From the cell containing the given text, extract its center point as (x, y) coordinate. 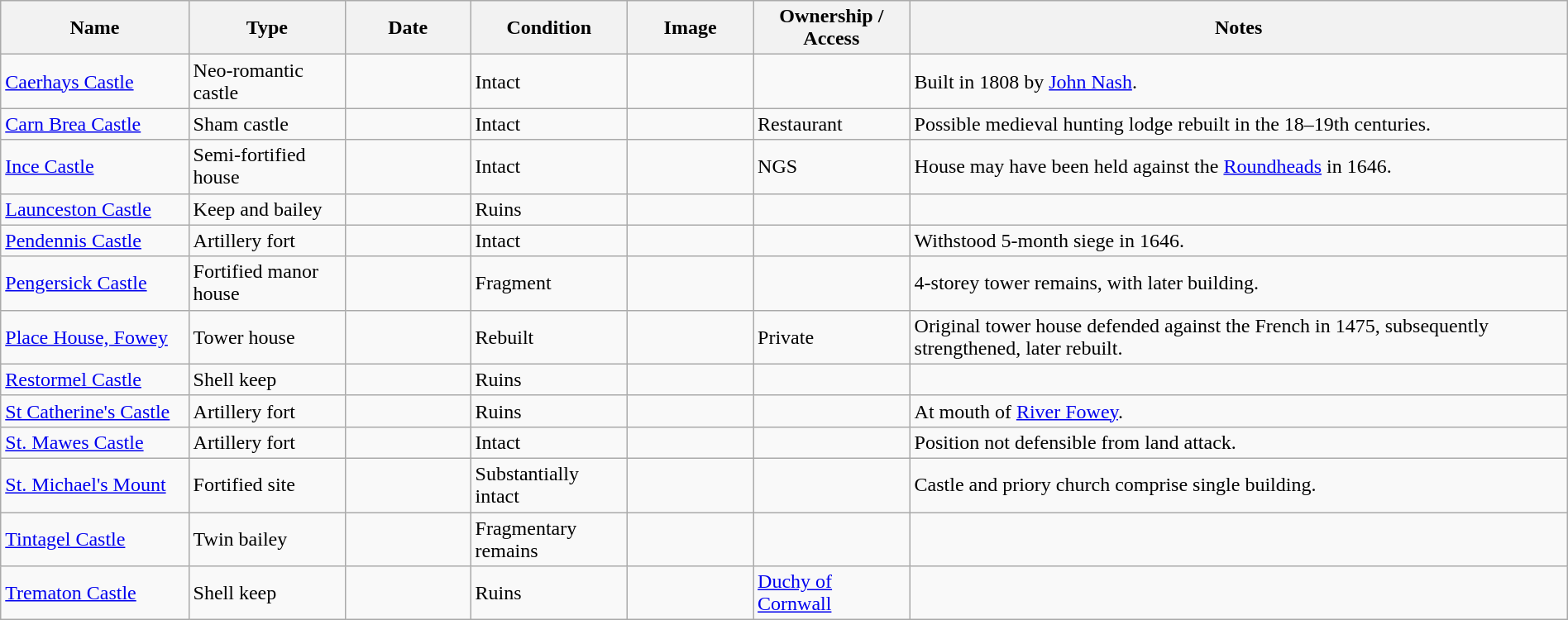
Position not defensible from land attack. (1239, 442)
Withstood 5-month siege in 1646. (1239, 241)
Restormel Castle (94, 379)
Image (691, 28)
St. Michael's Mount (94, 484)
Rebuilt (549, 337)
Ownership / Access (832, 28)
Possible medieval hunting lodge rebuilt in the 18–19th centuries. (1239, 124)
Sham castle (266, 124)
Name (94, 28)
Castle and priory church comprise single building. (1239, 484)
Caerhays Castle (94, 81)
Trematon Castle (94, 594)
Pengersick Castle (94, 283)
St. Mawes Castle (94, 442)
4-storey tower remains, with later building. (1239, 283)
Tintagel Castle (94, 539)
Condition (549, 28)
Tower house (266, 337)
Private (832, 337)
Fortified site (266, 484)
Fortified manor house (266, 283)
St Catherine's Castle (94, 411)
Restaurant (832, 124)
Semi-fortified house (266, 167)
Twin bailey (266, 539)
Keep and bailey (266, 209)
Place House, Fowey (94, 337)
Fragment (549, 283)
Date (409, 28)
Fragmentary remains (549, 539)
Built in 1808 by John Nash. (1239, 81)
Pendennis Castle (94, 241)
Carn Brea Castle (94, 124)
House may have been held against the Roundheads in 1646. (1239, 167)
Original tower house defended against the French in 1475, subsequently strengthened, later rebuilt. (1239, 337)
Duchy of Cornwall (832, 594)
Substantially intact (549, 484)
Neo-romantic castle (266, 81)
At mouth of River Fowey. (1239, 411)
Launceston Castle (94, 209)
NGS (832, 167)
Ince Castle (94, 167)
Type (266, 28)
Notes (1239, 28)
